Scan for the cell matching the given text and deliver its (X, Y) coordinate at center. 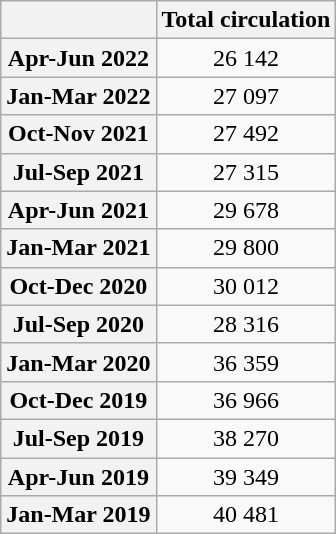
Jul-Sep 2021 (78, 172)
27 492 (246, 134)
Jan-Mar 2019 (78, 515)
29 800 (246, 248)
36 359 (246, 362)
27 097 (246, 96)
Jan-Mar 2021 (78, 248)
27 315 (246, 172)
Oct-Dec 2019 (78, 400)
29 678 (246, 210)
Apr-Jun 2022 (78, 58)
30 012 (246, 286)
36 966 (246, 400)
Apr-Jun 2019 (78, 477)
Jan-Mar 2022 (78, 96)
Oct-Nov 2021 (78, 134)
Jul-Sep 2020 (78, 324)
28 316 (246, 324)
Oct-Dec 2020 (78, 286)
Jan-Mar 2020 (78, 362)
40 481 (246, 515)
Total circulation (246, 20)
26 142 (246, 58)
38 270 (246, 438)
Apr-Jun 2021 (78, 210)
Jul-Sep 2019 (78, 438)
39 349 (246, 477)
